Detect which cell encompasses the target text, then output its (x, y) center coordinate. 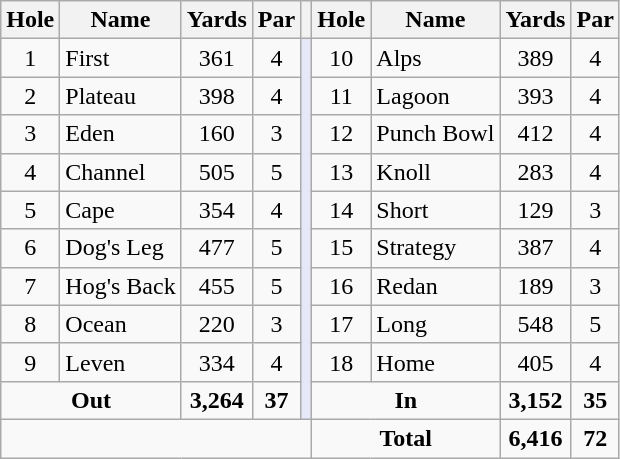
Long (436, 324)
Eden (120, 134)
Lagoon (436, 96)
Total (406, 438)
18 (342, 362)
393 (536, 96)
Out (91, 400)
Cape (120, 210)
10 (342, 58)
387 (536, 248)
283 (536, 172)
16 (342, 286)
Hog's Back (120, 286)
Dog's Leg (120, 248)
1 (30, 58)
Home (436, 362)
334 (216, 362)
Strategy (436, 248)
Ocean (120, 324)
220 (216, 324)
354 (216, 210)
Plateau (120, 96)
6,416 (536, 438)
189 (536, 286)
Redan (436, 286)
160 (216, 134)
389 (536, 58)
15 (342, 248)
37 (276, 400)
3,152 (536, 400)
548 (536, 324)
13 (342, 172)
14 (342, 210)
72 (595, 438)
361 (216, 58)
Punch Bowl (436, 134)
Short (436, 210)
Channel (120, 172)
2 (30, 96)
398 (216, 96)
12 (342, 134)
405 (536, 362)
11 (342, 96)
477 (216, 248)
455 (216, 286)
505 (216, 172)
First (120, 58)
8 (30, 324)
17 (342, 324)
In (406, 400)
35 (595, 400)
Alps (436, 58)
412 (536, 134)
3,264 (216, 400)
Knoll (436, 172)
6 (30, 248)
129 (536, 210)
Leven (120, 362)
9 (30, 362)
7 (30, 286)
